Extract the [x, y] coordinate from the center of the cell holding the provided text.  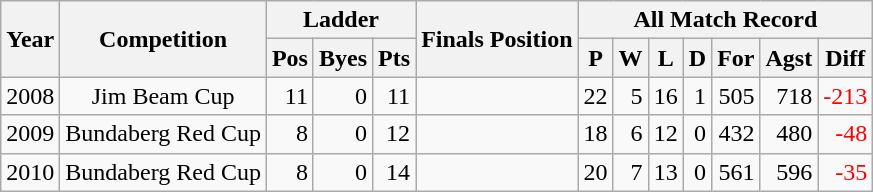
18 [596, 134]
D [697, 58]
7 [630, 172]
432 [736, 134]
L [666, 58]
-35 [846, 172]
14 [394, 172]
Pts [394, 58]
Finals Position [497, 39]
Diff [846, 58]
Jim Beam Cup [164, 96]
Byes [342, 58]
-213 [846, 96]
For [736, 58]
2010 [30, 172]
16 [666, 96]
13 [666, 172]
W [630, 58]
480 [789, 134]
561 [736, 172]
Agst [789, 58]
5 [630, 96]
Competition [164, 39]
596 [789, 172]
Ladder [340, 20]
All Match Record [726, 20]
Year [30, 39]
718 [789, 96]
20 [596, 172]
-48 [846, 134]
1 [697, 96]
505 [736, 96]
P [596, 58]
2008 [30, 96]
Pos [290, 58]
22 [596, 96]
6 [630, 134]
2009 [30, 134]
